Output the [X, Y] coordinate of the center of the cell containing the given text.  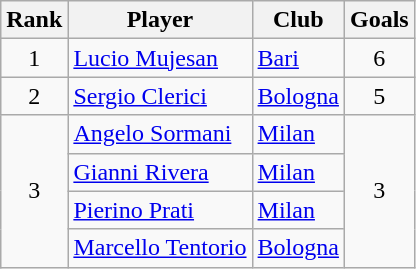
2 [34, 96]
Pierino Prati [160, 210]
Bari [298, 58]
Sergio Clerici [160, 96]
Angelo Sormani [160, 134]
6 [379, 58]
1 [34, 58]
Player [160, 20]
5 [379, 96]
Marcello Tentorio [160, 248]
Rank [34, 20]
Lucio Mujesan [160, 58]
Club [298, 20]
Gianni Rivera [160, 172]
Goals [379, 20]
